Provide the (X, Y) coordinate of the cell's center where the given text is located.  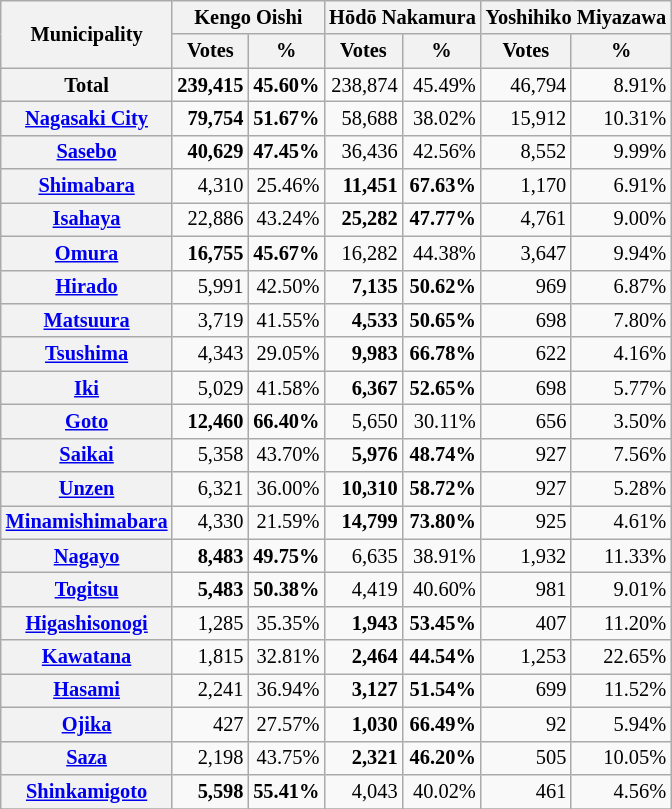
Matsuura (87, 320)
16,282 (363, 253)
981 (526, 589)
7.56% (621, 455)
3,647 (526, 253)
22,886 (210, 219)
Shimabara (87, 186)
Nagayo (87, 556)
44.54% (441, 657)
55.41% (286, 791)
29.05% (286, 354)
92 (526, 724)
5,976 (363, 455)
1,285 (210, 623)
6,367 (363, 388)
622 (526, 354)
6,321 (210, 489)
52.65% (441, 388)
48.74% (441, 455)
25.46% (286, 186)
41.58% (286, 388)
699 (526, 690)
46,794 (526, 85)
Ojika (87, 724)
Nagasaki City (87, 118)
12,460 (210, 421)
79,754 (210, 118)
41.55% (286, 320)
46.20% (441, 758)
47.77% (441, 219)
Higashisonogi (87, 623)
4,533 (363, 320)
5.94% (621, 724)
Unzen (87, 489)
44.38% (441, 253)
5,029 (210, 388)
50.62% (441, 287)
7,135 (363, 287)
36.94% (286, 690)
42.50% (286, 287)
58,688 (363, 118)
238,874 (363, 85)
10.31% (621, 118)
38.02% (441, 118)
27.57% (286, 724)
1,815 (210, 657)
35.35% (286, 623)
25,282 (363, 219)
49.75% (286, 556)
51.67% (286, 118)
5,358 (210, 455)
1,932 (526, 556)
Minamishimabara (87, 522)
5.28% (621, 489)
Hōdō Nakamura (402, 17)
9,983 (363, 354)
Yoshihiko Miyazawa (576, 17)
10.05% (621, 758)
Saza (87, 758)
9.99% (621, 152)
50.38% (286, 589)
43.75% (286, 758)
Sasebo (87, 152)
40,629 (210, 152)
66.40% (286, 421)
11,451 (363, 186)
656 (526, 421)
73.80% (441, 522)
1,030 (363, 724)
505 (526, 758)
66.49% (441, 724)
67.63% (441, 186)
Saikai (87, 455)
Isahaya (87, 219)
42.56% (441, 152)
5,991 (210, 287)
66.78% (441, 354)
21.59% (286, 522)
2,241 (210, 690)
10,310 (363, 489)
2,464 (363, 657)
11.52% (621, 690)
1,170 (526, 186)
9.94% (621, 253)
Kawatana (87, 657)
11.20% (621, 623)
50.65% (441, 320)
Goto (87, 421)
Tsushima (87, 354)
4,761 (526, 219)
4,419 (363, 589)
22.65% (621, 657)
4,330 (210, 522)
4,043 (363, 791)
Shinkamigoto (87, 791)
38.91% (441, 556)
11.33% (621, 556)
Iki (87, 388)
Hirado (87, 287)
4,310 (210, 186)
4.56% (621, 791)
32.81% (286, 657)
4.16% (621, 354)
3,719 (210, 320)
1,253 (526, 657)
6,635 (363, 556)
Hasami (87, 690)
5,650 (363, 421)
58.72% (441, 489)
3,127 (363, 690)
7.80% (621, 320)
5,598 (210, 791)
36.00% (286, 489)
6.87% (621, 287)
Municipality (87, 34)
15,912 (526, 118)
43.70% (286, 455)
Kengo Oishi (248, 17)
4,343 (210, 354)
8,552 (526, 152)
40.02% (441, 791)
36,436 (363, 152)
45.67% (286, 253)
8.91% (621, 85)
43.24% (286, 219)
9.00% (621, 219)
1,943 (363, 623)
14,799 (363, 522)
5,483 (210, 589)
45.49% (441, 85)
4.61% (621, 522)
Total (87, 85)
53.45% (441, 623)
16,755 (210, 253)
30.11% (441, 421)
239,415 (210, 85)
407 (526, 623)
6.91% (621, 186)
3.50% (621, 421)
47.45% (286, 152)
51.54% (441, 690)
2,198 (210, 758)
427 (210, 724)
5.77% (621, 388)
969 (526, 287)
45.60% (286, 85)
461 (526, 791)
40.60% (441, 589)
8,483 (210, 556)
9.01% (621, 589)
Omura (87, 253)
2,321 (363, 758)
Togitsu (87, 589)
925 (526, 522)
